Detect which cell encompasses the target text, then output its (X, Y) center coordinate. 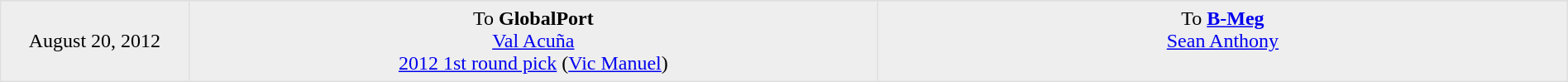
August 20, 2012 (94, 41)
To B-MegSean Anthony (1223, 41)
To GlobalPortVal Acuña2012 1st round pick (Vic Manuel) (533, 41)
